Scan for the cell matching the given text and deliver its (X, Y) coordinate at center. 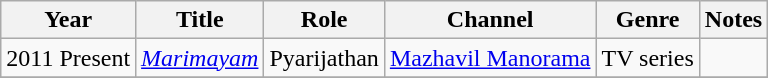
Marimayam (200, 58)
Year (68, 20)
Genre (648, 20)
Title (200, 20)
Role (324, 20)
Mazhavil Manorama (490, 58)
Channel (490, 20)
Pyarijathan (324, 58)
Notes (733, 20)
2011 Present (68, 58)
TV series (648, 58)
